Return the [X, Y] coordinate for the center point of the cell that contains the specified text.  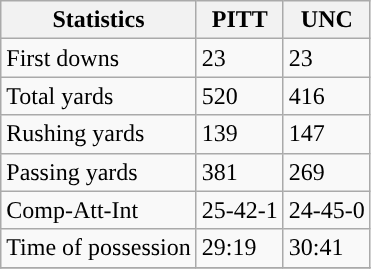
29:19 [240, 248]
147 [326, 134]
24-45-0 [326, 210]
First downs [99, 58]
Total yards [99, 96]
520 [240, 96]
30:41 [326, 248]
Comp-Att-Int [99, 210]
381 [240, 172]
UNC [326, 20]
Passing yards [99, 172]
PITT [240, 20]
139 [240, 134]
269 [326, 172]
Time of possession [99, 248]
416 [326, 96]
25-42-1 [240, 210]
Statistics [99, 20]
Rushing yards [99, 134]
